Find where the given text appears and provide that cell's center as [X, Y] coordinate. 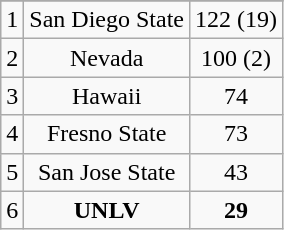
43 [236, 172]
73 [236, 134]
San Jose State [107, 172]
Hawaii [107, 96]
UNLV [107, 210]
4 [12, 134]
29 [236, 210]
6 [12, 210]
2 [12, 58]
3 [12, 96]
San Diego State [107, 20]
100 (2) [236, 58]
Nevada [107, 58]
74 [236, 96]
Fresno State [107, 134]
5 [12, 172]
1 [12, 20]
122 (19) [236, 20]
